Detect which cell encompasses the target text, then output its [x, y] center coordinate. 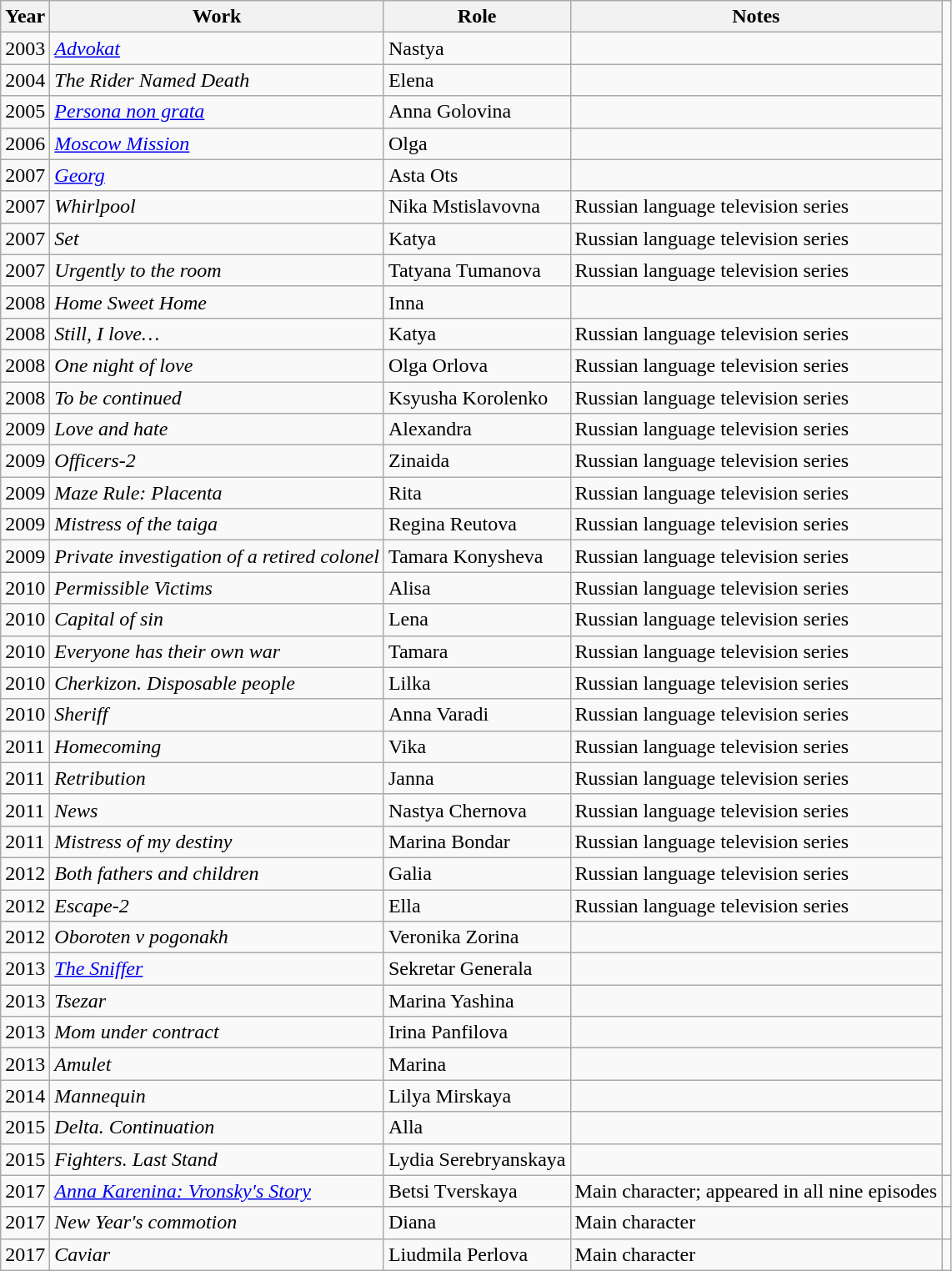
Marina [477, 1064]
Sekretar Generala [477, 969]
Elena [477, 80]
Everyone has their own war [217, 651]
Permissible Victims [217, 588]
Work [217, 17]
The Sniffer [217, 969]
Tamara [477, 651]
Veronika Zorina [477, 937]
News [217, 810]
2005 [25, 112]
Olga [477, 143]
2014 [25, 1096]
The Rider Named Death [217, 80]
Alisa [477, 588]
Inna [477, 302]
Regina Reutova [477, 525]
Lydia Serebryanskaya [477, 1159]
Asta Ots [477, 175]
Homecoming [217, 746]
Anna Golovina [477, 112]
Notes [756, 17]
Anna Varadi [477, 715]
Main character; appeared in all nine episodes [756, 1191]
New Year's commotion [217, 1223]
Set [217, 239]
Betsi Tverskaya [477, 1191]
Alexandra [477, 430]
Ella [477, 905]
Marina Yashina [477, 1001]
Marina Bondar [477, 841]
Tatyana Tumanova [477, 270]
Retribution [217, 778]
Irina Panfilova [477, 1032]
Mom under contract [217, 1032]
Vika [477, 746]
Mistress of my destiny [217, 841]
Delta. Continuation [217, 1128]
Moscow Mission [217, 143]
Olga Orlova [477, 365]
Liudmila Perlova [477, 1254]
2006 [25, 143]
Mannequin [217, 1096]
Georg [217, 175]
Private investigation of a retired colonel [217, 556]
Nastya Chernova [477, 810]
Still, I love… [217, 334]
Diana [477, 1223]
Anna Karenina: Vronsky's Story [217, 1191]
2003 [25, 48]
Nastya [477, 48]
Zinaida [477, 461]
Fighters. Last Stand [217, 1159]
Maze Rule: Placenta [217, 493]
Advokat [217, 48]
Officers-2 [217, 461]
Capital of sin [217, 620]
To be continued [217, 398]
Urgently to the room [217, 270]
Sheriff [217, 715]
Mistress of the taiga [217, 525]
Home Sweet Home [217, 302]
2004 [25, 80]
Oboroten v pogonakh [217, 937]
Escape-2 [217, 905]
Year [25, 17]
Both fathers and children [217, 873]
Lilya Mirskaya [477, 1096]
Persona non grata [217, 112]
Role [477, 17]
Alla [477, 1128]
Love and hate [217, 430]
Whirlpool [217, 207]
Tsezar [217, 1001]
One night of love [217, 365]
Nika Mstislavovna [477, 207]
Tamara Konysheva [477, 556]
Caviar [217, 1254]
Galia [477, 873]
Lena [477, 620]
Ksyusha Korolenko [477, 398]
Cherkizon. Disposable people [217, 683]
Amulet [217, 1064]
Rita [477, 493]
Janna [477, 778]
Lilka [477, 683]
